For the text-containing cell, return its midpoint in (x, y) coordinate format. 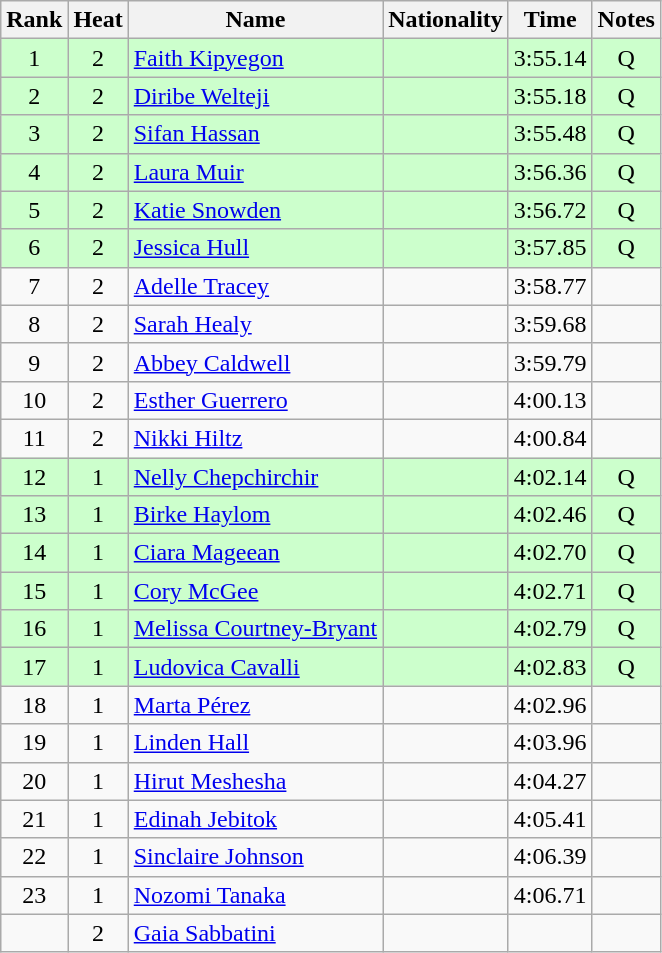
14 (34, 553)
Time (550, 20)
9 (34, 362)
7 (34, 286)
3:56.72 (550, 210)
3:55.48 (550, 134)
Esther Guerrero (255, 400)
Laura Muir (255, 172)
Jessica Hull (255, 248)
3:55.18 (550, 96)
4:05.41 (550, 819)
3:56.36 (550, 172)
3:59.68 (550, 324)
15 (34, 591)
Ludovica Cavalli (255, 667)
Abbey Caldwell (255, 362)
Birke Haylom (255, 515)
5 (34, 210)
18 (34, 705)
3:55.14 (550, 58)
3 (34, 134)
8 (34, 324)
Nikki Hiltz (255, 438)
20 (34, 781)
Notes (626, 20)
4:02.83 (550, 667)
3:59.79 (550, 362)
Nozomi Tanaka (255, 895)
Melissa Courtney-Bryant (255, 629)
4:06.39 (550, 857)
13 (34, 515)
Gaia Sabbatini (255, 933)
4:02.14 (550, 477)
Adelle Tracey (255, 286)
17 (34, 667)
Sinclaire Johnson (255, 857)
Marta Pérez (255, 705)
4:00.84 (550, 438)
4:02.79 (550, 629)
3:57.85 (550, 248)
Cory McGee (255, 591)
3:58.77 (550, 286)
4:02.96 (550, 705)
4:06.71 (550, 895)
4:00.13 (550, 400)
4:03.96 (550, 743)
4:02.71 (550, 591)
Sarah Healy (255, 324)
22 (34, 857)
Edinah Jebitok (255, 819)
Rank (34, 20)
23 (34, 895)
Linden Hall (255, 743)
6 (34, 248)
Ciara Mageean (255, 553)
Katie Snowden (255, 210)
Name (255, 20)
11 (34, 438)
4:02.70 (550, 553)
16 (34, 629)
Nationality (446, 20)
10 (34, 400)
21 (34, 819)
12 (34, 477)
Diribe Welteji (255, 96)
19 (34, 743)
4 (34, 172)
Faith Kipyegon (255, 58)
Hirut Meshesha (255, 781)
Heat (98, 20)
Sifan Hassan (255, 134)
4:02.46 (550, 515)
Nelly Chepchirchir (255, 477)
4:04.27 (550, 781)
